Locate the cell with the specified text and output its (x, y) center coordinate. 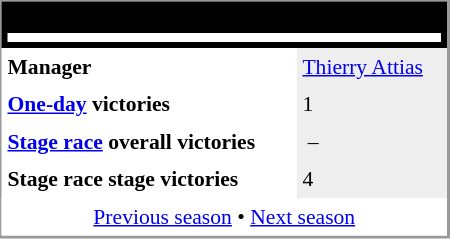
4 (372, 179)
Thierry Attias (372, 67)
– (372, 142)
One-day victories (150, 105)
Stage race stage victories (150, 179)
Stage race overall victories (150, 142)
1 (372, 105)
Previous season • Next season (225, 217)
Manager (150, 67)
